Search for the cell housing the specified text and yield its [x, y] center coordinate. 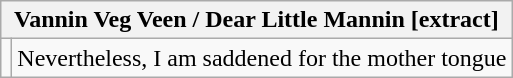
Vannin Veg Veen / Dear Little Mannin [extract] [256, 20]
Nevertheless, I am saddened for the mother tongue [262, 58]
